From the cell containing the given text, extract its center point as [X, Y] coordinate. 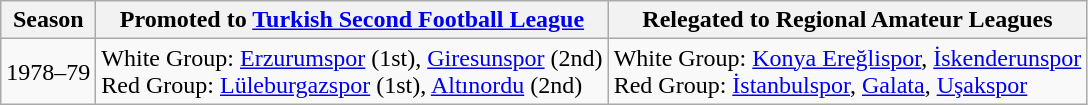
White Group: Konya Ereğlispor, İskenderunsporRed Group: İstanbulspor, Galata, Uşakspor [848, 72]
Promoted to Turkish Second Football League [352, 20]
Relegated to Regional Amateur Leagues [848, 20]
1978–79 [48, 72]
White Group: Erzurumspor (1st), Giresunspor (2nd)Red Group: Lüleburgazspor (1st), Altınordu (2nd) [352, 72]
Season [48, 20]
